Provide the (X, Y) coordinate of the cell's center where the given text is located.  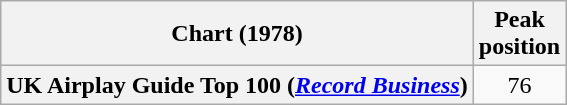
UK Airplay Guide Top 100 (Record Business) (237, 85)
76 (519, 85)
Chart (1978) (237, 34)
Peakposition (519, 34)
